Detect which cell encompasses the target text, then output its (X, Y) center coordinate. 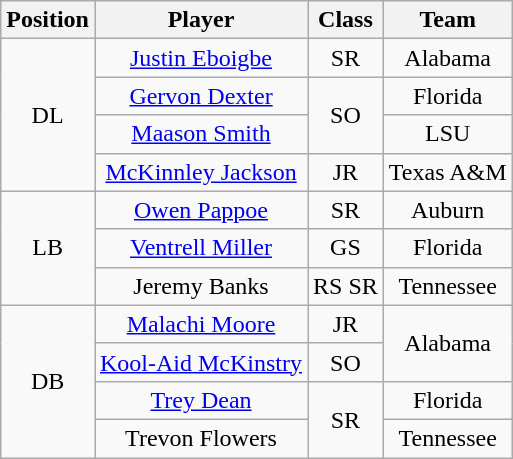
Position (48, 20)
Trey Dean (200, 400)
RS SR (346, 286)
Trevon Flowers (200, 438)
Owen Pappoe (200, 210)
Kool-Aid McKinstry (200, 362)
Class (346, 20)
Justin Eboigbe (200, 58)
Auburn (448, 210)
LB (48, 248)
Malachi Moore (200, 324)
Ventrell Miller (200, 248)
DB (48, 381)
Player (200, 20)
GS (346, 248)
Gervon Dexter (200, 96)
McKinnley Jackson (200, 172)
Jeremy Banks (200, 286)
Texas A&M (448, 172)
Team (448, 20)
Maason Smith (200, 134)
DL (48, 115)
LSU (448, 134)
